Pinpoint the cell where the given text exists, returning its [x, y] midpoint coordinate. 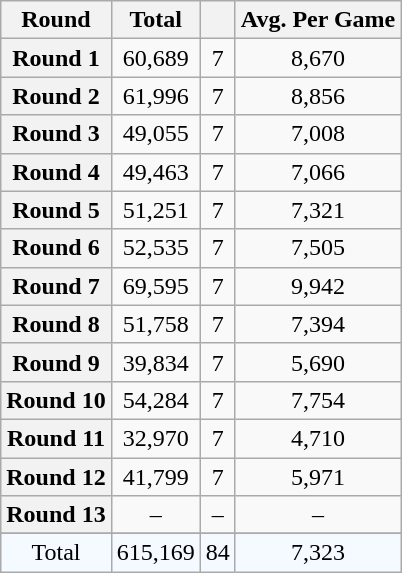
Round 5 [56, 210]
51,758 [156, 324]
49,055 [156, 134]
5,690 [318, 362]
Round 10 [56, 400]
7,394 [318, 324]
69,595 [156, 286]
Round 11 [56, 438]
41,799 [156, 477]
49,463 [156, 172]
Round 2 [56, 96]
54,284 [156, 400]
9,942 [318, 286]
Avg. Per Game [318, 20]
8,670 [318, 58]
39,834 [156, 362]
5,971 [318, 477]
Round 1 [56, 58]
7,323 [318, 553]
615,169 [156, 553]
60,689 [156, 58]
Round [56, 20]
Round 6 [56, 248]
Round 9 [56, 362]
52,535 [156, 248]
8,856 [318, 96]
61,996 [156, 96]
51,251 [156, 210]
Round 12 [56, 477]
84 [218, 553]
Round 4 [56, 172]
Round 8 [56, 324]
7,066 [318, 172]
7,008 [318, 134]
Round 13 [56, 515]
32,970 [156, 438]
7,321 [318, 210]
7,754 [318, 400]
4,710 [318, 438]
Round 7 [56, 286]
Round 3 [56, 134]
7,505 [318, 248]
